Return the [X, Y] coordinate for the center point of the cell that contains the specified text.  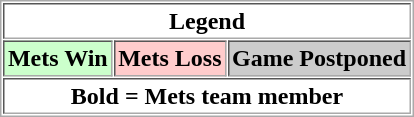
Mets Loss [170, 58]
Mets Win [58, 58]
Bold = Mets team member [206, 96]
Legend [206, 21]
Game Postponed [320, 58]
